Scan for the cell matching the given text and deliver its (X, Y) coordinate at center. 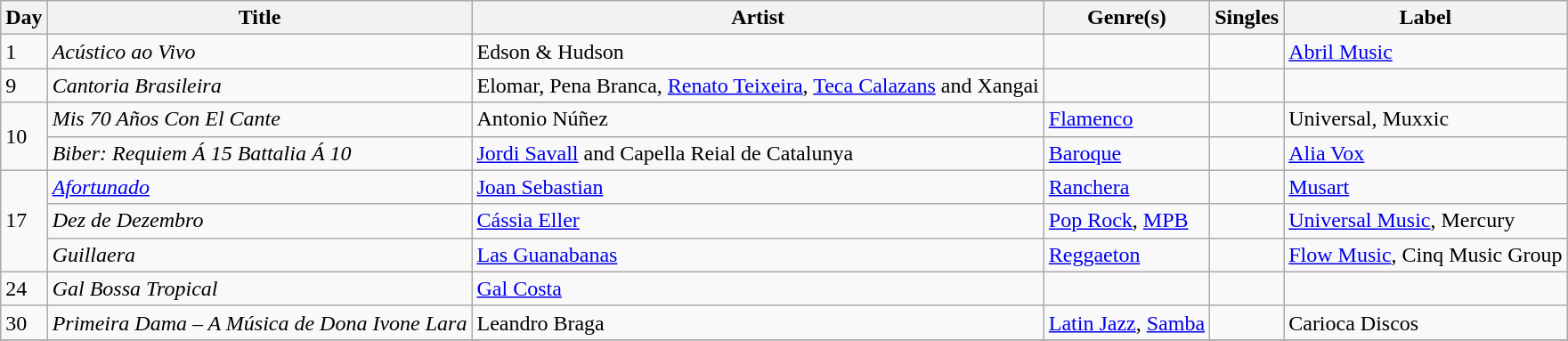
Artist (758, 18)
Dez de Dezembro (260, 221)
Latin Jazz, Samba (1126, 322)
Reggaeton (1126, 255)
Biber: Requiem Á 15 Battalia Á 10 (260, 153)
Day (24, 18)
Mis 70 Años Con El Cante (260, 119)
Antonio Núñez (758, 119)
Flamenco (1126, 119)
Flow Music, Cinq Music Group (1426, 255)
Baroque (1126, 153)
Las Guanabanas (758, 255)
Singles (1247, 18)
Musart (1426, 187)
Elomar, Pena Branca, Renato Teixeira, Teca Calazans and Xangai (758, 85)
Cantoria Brasileira (260, 85)
Afortunado (260, 187)
Abril Music (1426, 52)
Primeira Dama – A Música de Dona Ivone Lara (260, 322)
Pop Rock, MPB (1126, 221)
Label (1426, 18)
Carioca Discos (1426, 322)
Acústico ao Vivo (260, 52)
Joan Sebastian (758, 187)
Gal Bossa Tropical (260, 288)
9 (24, 85)
Edson & Hudson (758, 52)
Gal Costa (758, 288)
30 (24, 322)
Universal, Muxxic (1426, 119)
Ranchera (1126, 187)
Guillaera (260, 255)
Leandro Braga (758, 322)
Alia Vox (1426, 153)
1 (24, 52)
Genre(s) (1126, 18)
Cássia Eller (758, 221)
17 (24, 221)
Universal Music, Mercury (1426, 221)
10 (24, 136)
24 (24, 288)
Jordi Savall and Capella Reial de Catalunya (758, 153)
Title (260, 18)
